Search for the cell housing the specified text and yield its [X, Y] center coordinate. 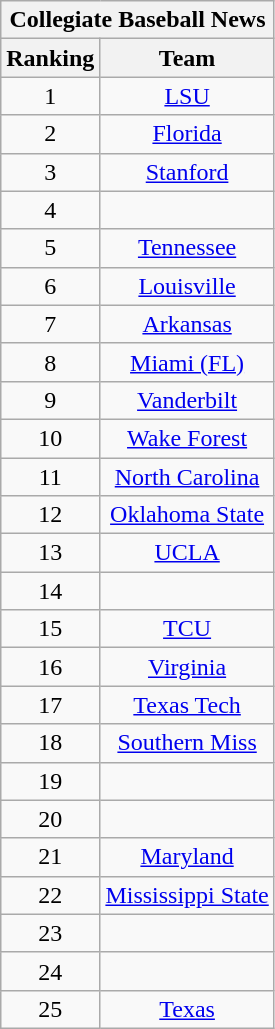
1 [50, 96]
7 [50, 324]
11 [50, 477]
12 [50, 515]
TCU [187, 629]
19 [50, 781]
LSU [187, 96]
Oklahoma State [187, 515]
15 [50, 629]
Wake Forest [187, 438]
20 [50, 819]
6 [50, 286]
Florida [187, 134]
14 [50, 591]
5 [50, 248]
Stanford [187, 172]
4 [50, 210]
Arkansas [187, 324]
UCLA [187, 553]
17 [50, 705]
Vanderbilt [187, 400]
Collegiate Baseball News [138, 20]
16 [50, 667]
9 [50, 400]
10 [50, 438]
Southern Miss [187, 743]
8 [50, 362]
Texas [187, 1009]
Miami (FL) [187, 362]
Louisville [187, 286]
3 [50, 172]
North Carolina [187, 477]
Team [187, 58]
Ranking [50, 58]
Mississippi State [187, 895]
Virginia [187, 667]
2 [50, 134]
22 [50, 895]
24 [50, 971]
Texas Tech [187, 705]
21 [50, 857]
23 [50, 933]
25 [50, 1009]
Maryland [187, 857]
13 [50, 553]
Tennessee [187, 248]
18 [50, 743]
